Identify which cell holds the provided text, then report its (x, y) central coordinate. 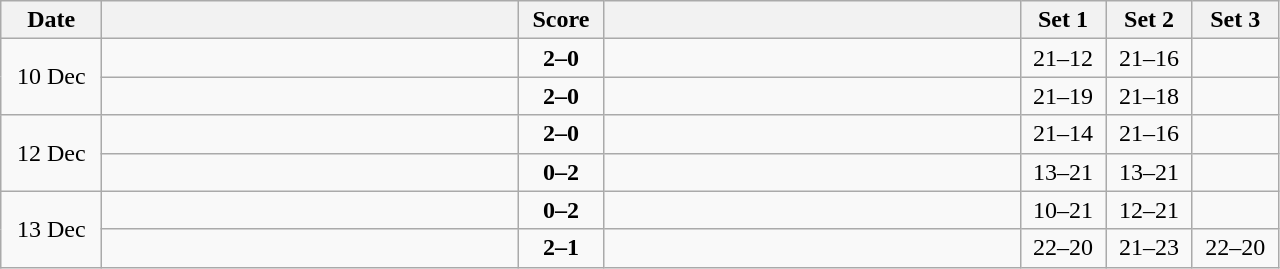
10 Dec (52, 77)
Set 3 (1235, 20)
Score (561, 20)
Set 2 (1149, 20)
10–21 (1063, 210)
Date (52, 20)
21–19 (1063, 96)
13 Dec (52, 229)
21–14 (1063, 134)
12 Dec (52, 153)
2–1 (561, 248)
21–18 (1149, 96)
21–23 (1149, 248)
21–12 (1063, 58)
12–21 (1149, 210)
Set 1 (1063, 20)
